Return [X, Y] of the center of cell containing provided text 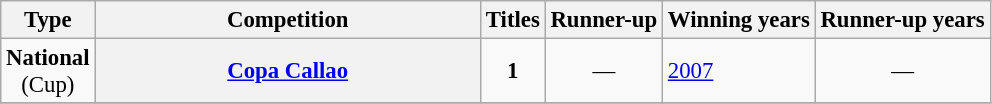
Winning years [738, 20]
Runner-up years [902, 20]
Titles [512, 20]
Runner-up [604, 20]
1 [512, 72]
2007 [738, 72]
Type [48, 20]
Copa Callao [288, 72]
Competition [288, 20]
National(Cup) [48, 72]
